For the text-containing cell, return its midpoint in (x, y) coordinate format. 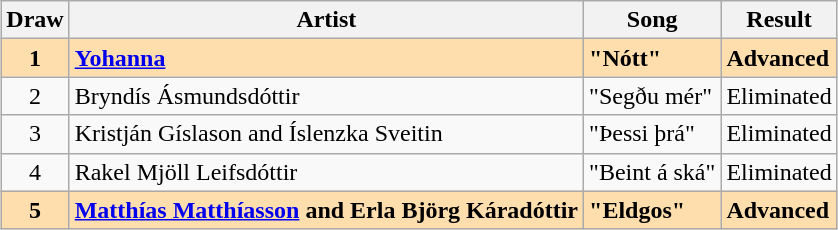
Rakel Mjöll Leifsdóttir (326, 172)
Bryndís Ásmundsdóttir (326, 96)
3 (35, 134)
Kristján Gíslason and Íslenzka Sveitin (326, 134)
Song (652, 20)
5 (35, 210)
"Segðu mér" (652, 96)
Yohanna (326, 58)
Matthías Matthíasson and Erla Björg Káradóttir (326, 210)
Artist (326, 20)
2 (35, 96)
"Nótt" (652, 58)
Result (779, 20)
"Eldgos" (652, 210)
"Þessi þrá" (652, 134)
"Beint á ská" (652, 172)
4 (35, 172)
Draw (35, 20)
1 (35, 58)
